Return the (X, Y) coordinate for the center point of the cell that contains the specified text.  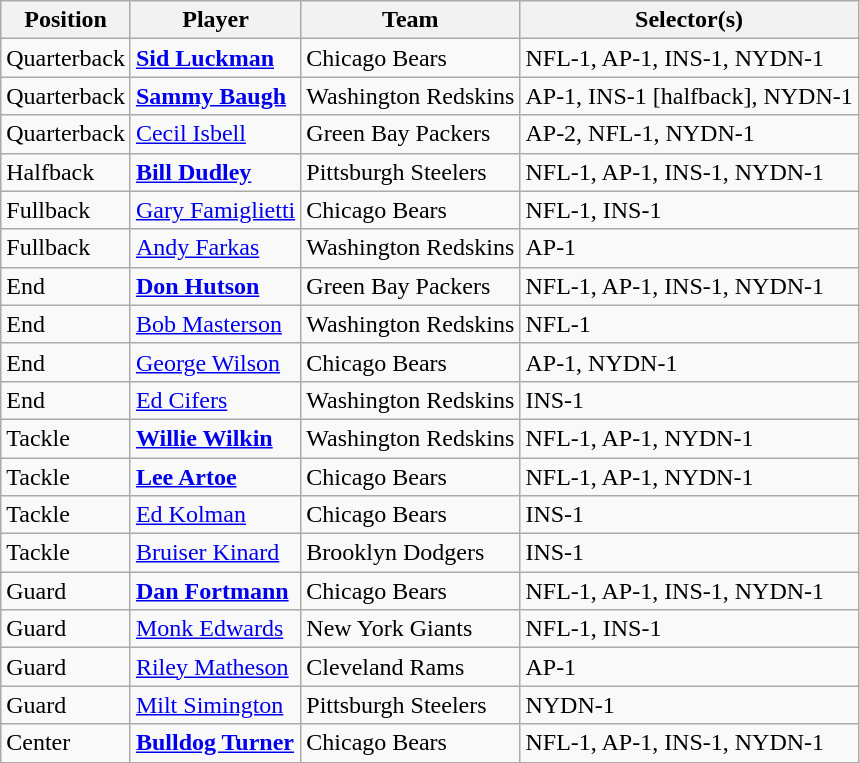
George Wilson (215, 362)
AP-1, NYDN-1 (689, 362)
Bulldog Turner (215, 743)
Center (66, 743)
Cleveland Rams (410, 667)
Lee Artoe (215, 477)
Monk Edwards (215, 629)
Gary Famiglietti (215, 210)
Sid Luckman (215, 58)
Riley Matheson (215, 667)
Andy Farkas (215, 248)
Cecil Isbell (215, 134)
Dan Fortmann (215, 591)
Ed Kolman (215, 515)
Willie Wilkin (215, 438)
Milt Simington (215, 705)
NYDN-1 (689, 705)
Position (66, 20)
NFL-1 (689, 324)
Don Hutson (215, 286)
AP-2, NFL-1, NYDN-1 (689, 134)
Bruiser Kinard (215, 553)
Sammy Baugh (215, 96)
New York Giants (410, 629)
Halfback (66, 172)
Team (410, 20)
Selector(s) (689, 20)
Ed Cifers (215, 400)
Bill Dudley (215, 172)
Player (215, 20)
AP-1, INS-1 [halfback], NYDN-1 (689, 96)
Bob Masterson (215, 324)
Brooklyn Dodgers (410, 553)
